Locate the cell with the specified text and output its [X, Y] center coordinate. 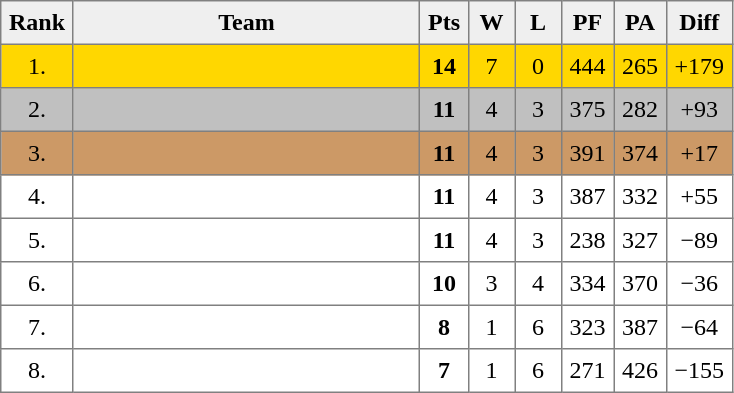
−36 [699, 284]
444 [587, 66]
L [538, 23]
271 [587, 371]
+93 [699, 110]
PA [640, 23]
10 [444, 284]
3. [38, 153]
238 [587, 240]
6. [38, 284]
334 [587, 284]
PF [587, 23]
265 [640, 66]
327 [640, 240]
2. [38, 110]
332 [640, 197]
+179 [699, 66]
0 [538, 66]
Diff [699, 23]
W [491, 23]
14 [444, 66]
−64 [699, 327]
282 [640, 110]
375 [587, 110]
426 [640, 371]
8 [444, 327]
−155 [699, 371]
391 [587, 153]
4. [38, 197]
8. [38, 371]
323 [587, 327]
5. [38, 240]
+55 [699, 197]
1. [38, 66]
+17 [699, 153]
7. [38, 327]
Rank [38, 23]
374 [640, 153]
Team [246, 23]
Pts [444, 23]
370 [640, 284]
−89 [699, 240]
